Find where the given text appears and provide that cell's center as [x, y] coordinate. 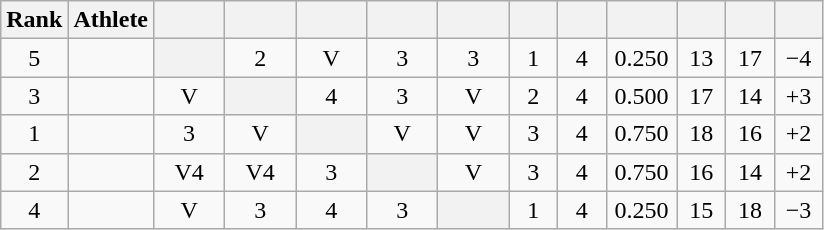
5 [34, 58]
Rank [34, 20]
+3 [798, 96]
0.500 [642, 96]
15 [702, 210]
−4 [798, 58]
Athlete [111, 20]
13 [702, 58]
−3 [798, 210]
